Provide the (X, Y) coordinate of the cell's center where the given text is located.  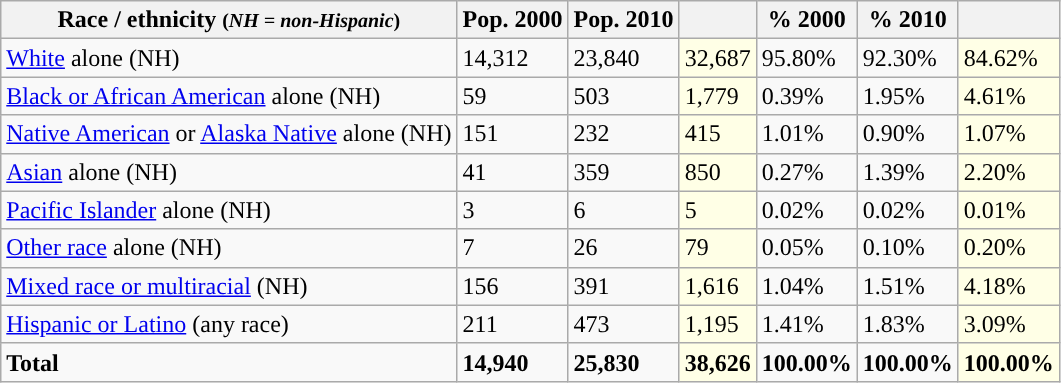
1.04% (806, 286)
151 (512, 134)
84.62% (1008, 58)
Other race alone (NH) (229, 248)
Pop. 2000 (512, 20)
0.10% (908, 248)
7 (512, 248)
1.51% (908, 286)
1,779 (718, 96)
32,687 (718, 58)
1,195 (718, 324)
Asian alone (NH) (229, 172)
1.83% (908, 324)
211 (512, 324)
Pacific Islander alone (NH) (229, 210)
38,626 (718, 362)
232 (624, 134)
Hispanic or Latino (any race) (229, 324)
391 (624, 286)
2.20% (1008, 172)
359 (624, 172)
Mixed race or multiracial (NH) (229, 286)
23,840 (624, 58)
1,616 (718, 286)
79 (718, 248)
Pop. 2010 (624, 20)
3.09% (1008, 324)
% 2000 (806, 20)
14,312 (512, 58)
473 (624, 324)
1.95% (908, 96)
41 (512, 172)
6 (624, 210)
26 (624, 248)
4.61% (1008, 96)
0.27% (806, 172)
5 (718, 210)
415 (718, 134)
1.07% (1008, 134)
850 (718, 172)
92.30% (908, 58)
0.39% (806, 96)
156 (512, 286)
3 (512, 210)
25,830 (624, 362)
4.18% (1008, 286)
1.41% (806, 324)
White alone (NH) (229, 58)
% 2010 (908, 20)
Black or African American alone (NH) (229, 96)
Race / ethnicity (NH = non-Hispanic) (229, 20)
0.05% (806, 248)
0.90% (908, 134)
59 (512, 96)
Native American or Alaska Native alone (NH) (229, 134)
95.80% (806, 58)
503 (624, 96)
1.39% (908, 172)
0.01% (1008, 210)
0.20% (1008, 248)
1.01% (806, 134)
14,940 (512, 362)
Total (229, 362)
